Detect which cell encompasses the target text, then output its (X, Y) center coordinate. 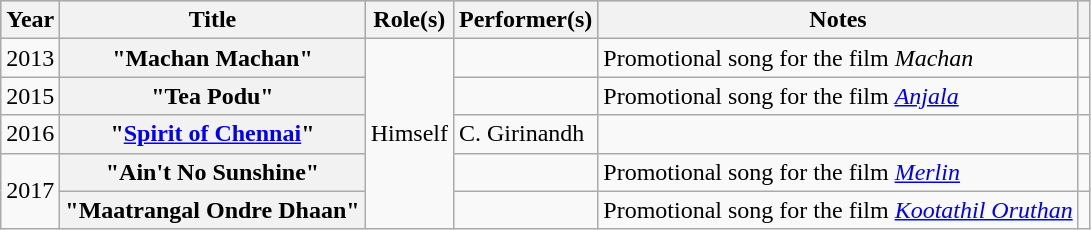
Title (212, 20)
2016 (30, 134)
Promotional song for the film Merlin (838, 172)
"Spirit of Chennai" (212, 134)
Performer(s) (525, 20)
Himself (409, 134)
Promotional song for the film Kootathil Oruthan (838, 210)
"Maatrangal Ondre Dhaan" (212, 210)
2013 (30, 58)
Promotional song for the film Machan (838, 58)
Role(s) (409, 20)
Notes (838, 20)
"Tea Podu" (212, 96)
"Ain't No Sunshine" (212, 172)
2015 (30, 96)
Promotional song for the film Anjala (838, 96)
"Machan Machan" (212, 58)
2017 (30, 191)
Year (30, 20)
C. Girinandh (525, 134)
